Determine the [x, y] coordinate at the center of the cell enclosing the given text.  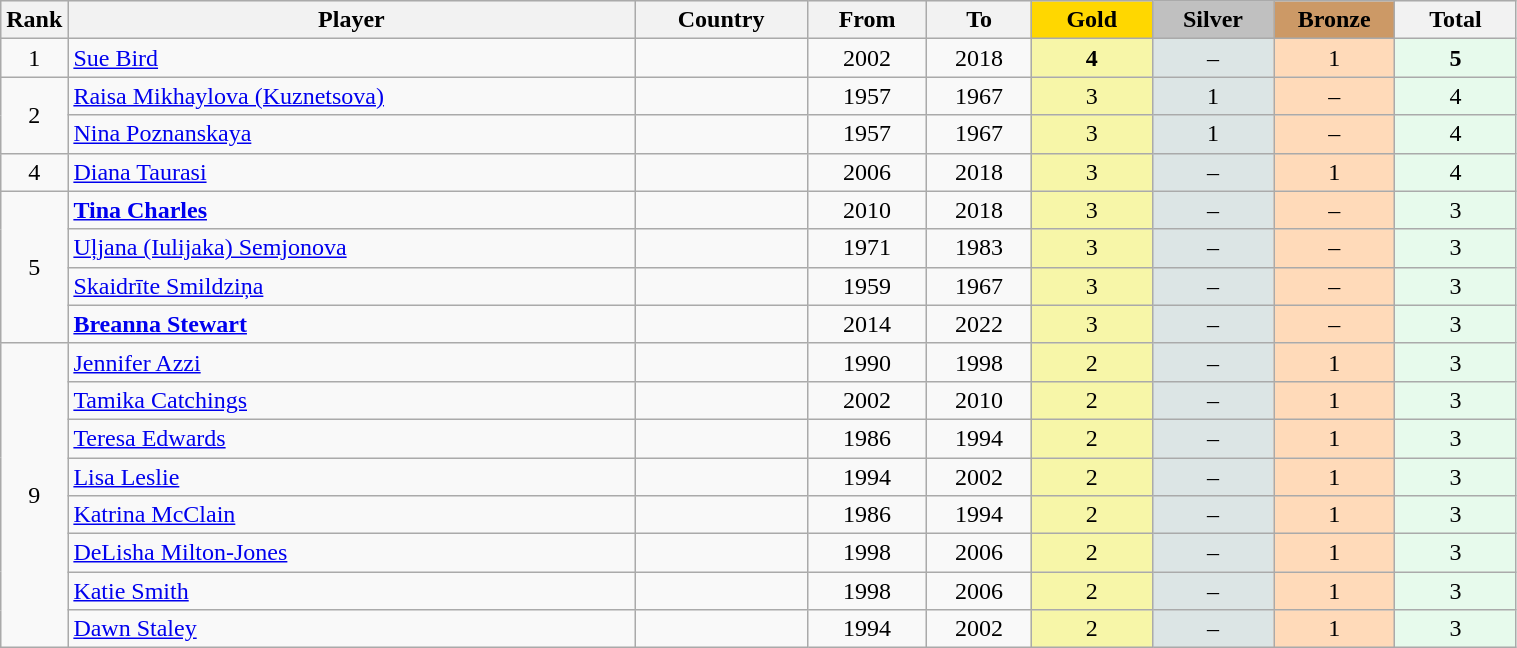
Skaidrīte Smildziņa [352, 286]
2014 [867, 324]
Tamika Catchings [352, 400]
Sue Bird [352, 58]
Country [721, 20]
Dawn Staley [352, 629]
1983 [979, 248]
Uļjana (Iulijaka) Semjonova [352, 248]
Diana Taurasi [352, 172]
1990 [867, 362]
Lisa Leslie [352, 477]
Teresa Edwards [352, 438]
Nina Poznanskaya [352, 134]
Breanna Stewart [352, 324]
Rank [34, 20]
2022 [979, 324]
Katrina McClain [352, 515]
Player [352, 20]
Raisa Mikhaylova (Kuznetsova) [352, 96]
Tina Charles [352, 210]
Total [1456, 20]
Silver [1212, 20]
9 [34, 495]
Jennifer Azzi [352, 362]
Katie Smith [352, 591]
From [867, 20]
1971 [867, 248]
1959 [867, 286]
DeLisha Milton-Jones [352, 553]
Bronze [1334, 20]
Gold [1092, 20]
To [979, 20]
